For the text-containing cell, return its midpoint in (x, y) coordinate format. 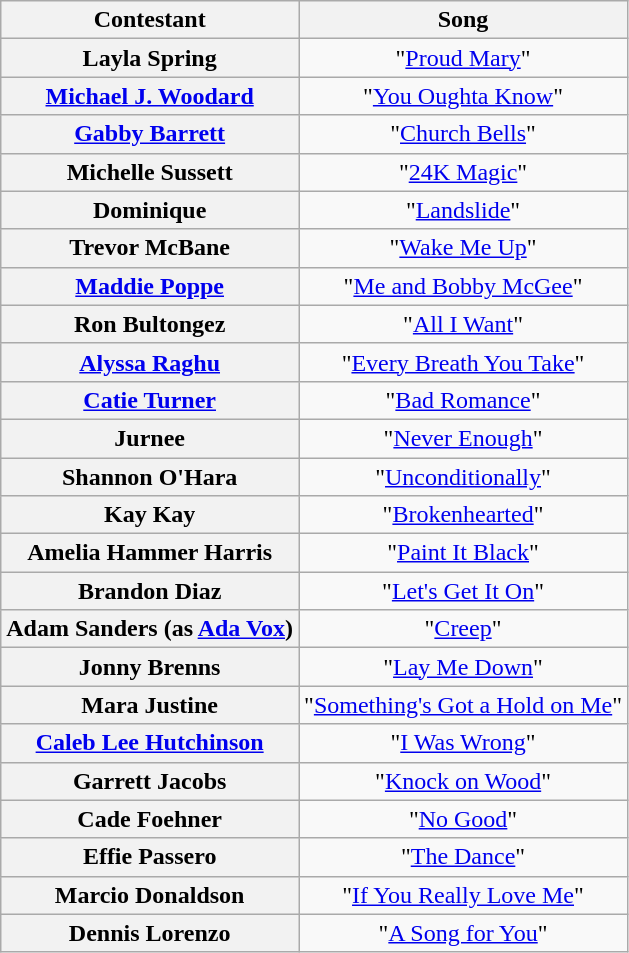
"Bad Romance" (464, 400)
"Church Bells" (464, 134)
Alyssa Raghu (150, 362)
"Never Enough" (464, 438)
"Unconditionally" (464, 477)
"24K Magic" (464, 172)
"If You Really Love Me" (464, 895)
Michelle Sussett (150, 172)
Trevor McBane (150, 248)
"Something's Got a Hold on Me" (464, 705)
"Brokenhearted" (464, 515)
"Landslide" (464, 210)
Shannon O'Hara (150, 477)
"Paint It Black" (464, 553)
Brandon Diaz (150, 591)
Catie Turner (150, 400)
Marcio Donaldson (150, 895)
"Me and Bobby McGee" (464, 286)
Gabby Barrett (150, 134)
Mara Justine (150, 705)
Maddie Poppe (150, 286)
"Every Breath You Take" (464, 362)
"The Dance" (464, 857)
Caleb Lee Hutchinson (150, 743)
Garrett Jacobs (150, 781)
Song (464, 20)
Layla Spring (150, 58)
"Proud Mary" (464, 58)
Dennis Lorenzo (150, 933)
"I Was Wrong" (464, 743)
"Let's Get It On" (464, 591)
Contestant (150, 20)
Effie Passero (150, 857)
"A Song for You" (464, 933)
Adam Sanders (as Ada Vox) (150, 629)
Kay Kay (150, 515)
Michael J. Woodard (150, 96)
Jurnee (150, 438)
"Knock on Wood" (464, 781)
"Wake Me Up" (464, 248)
Dominique (150, 210)
"Lay Me Down" (464, 667)
"No Good" (464, 819)
Cade Foehner (150, 819)
"All I Want" (464, 324)
Jonny Brenns (150, 667)
"Creep" (464, 629)
Ron Bultongez (150, 324)
Amelia Hammer Harris (150, 553)
"You Oughta Know" (464, 96)
